Capture the cell that displays the provided text and extract its (x, y) central coordinate. 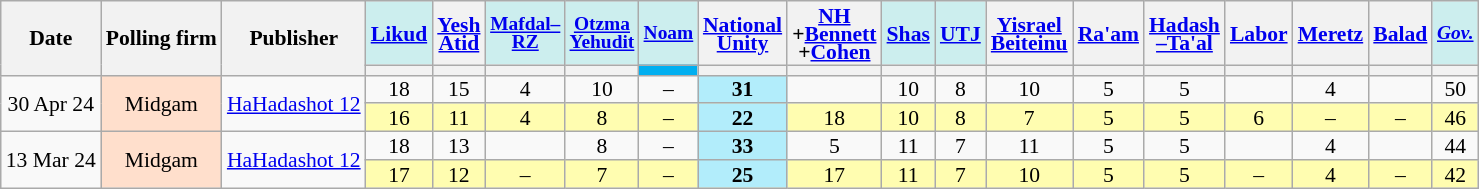
Shas (908, 33)
13 (458, 146)
Balad (1400, 33)
Gov. (1455, 33)
31 (742, 89)
22 (742, 118)
Publisher (294, 38)
44 (1455, 146)
16 (400, 118)
33 (742, 146)
12 (458, 174)
NH+Bennett+Cohen (834, 33)
Hadash–Ta'al (1184, 33)
Meretz (1331, 33)
OtzmaYehudit (602, 33)
UTJ (960, 33)
50 (1455, 89)
NationalUnity (742, 33)
Ra'am (1108, 33)
YisraelBeiteinu (1030, 33)
30 Apr 24 (51, 103)
Date (51, 38)
Likud (400, 33)
13 Mar 24 (51, 160)
46 (1455, 118)
15 (458, 89)
42 (1455, 174)
YeshAtid (458, 33)
Noam (668, 33)
Mafdal–RZ (526, 33)
6 (1259, 118)
25 (742, 174)
Polling firm (162, 38)
Labor (1259, 33)
